Pinpoint the cell where the given text exists, returning its [X, Y] midpoint coordinate. 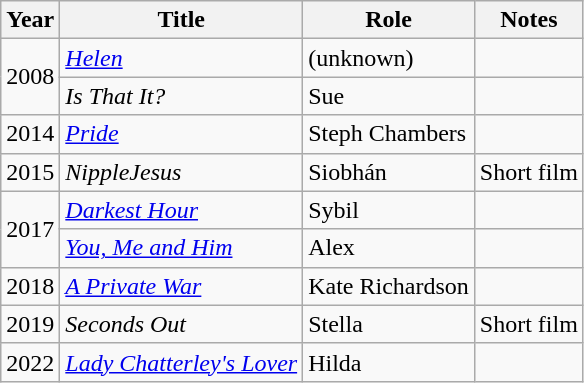
NippleJesus [182, 172]
Stella [389, 324]
You, Me and Him [182, 248]
2008 [30, 77]
Kate Richardson [389, 286]
Helen [182, 58]
Role [389, 20]
2014 [30, 134]
A Private War [182, 286]
Is That It? [182, 96]
Sybil [389, 210]
2015 [30, 172]
Sue [389, 96]
(unknown) [389, 58]
Notes [528, 20]
Pride [182, 134]
2018 [30, 286]
Darkest Hour [182, 210]
2017 [30, 229]
2022 [30, 362]
Alex [389, 248]
Title [182, 20]
Siobhán [389, 172]
Steph Chambers [389, 134]
Lady Chatterley's Lover [182, 362]
Seconds Out [182, 324]
Year [30, 20]
2019 [30, 324]
Hilda [389, 362]
